From the cell containing the given text, extract its center point as (x, y) coordinate. 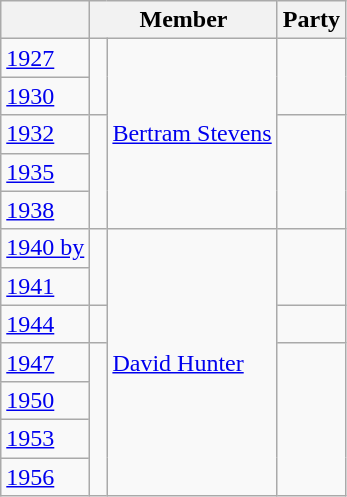
1927 (46, 58)
1938 (46, 210)
1956 (46, 477)
Bertram Stevens (192, 134)
1932 (46, 134)
1953 (46, 438)
David Hunter (192, 362)
1930 (46, 96)
1935 (46, 172)
1941 (46, 286)
1944 (46, 324)
Party (311, 20)
1950 (46, 400)
1940 by (46, 248)
Member (184, 20)
1947 (46, 362)
